Find where the given text appears and provide that cell's center as [x, y] coordinate. 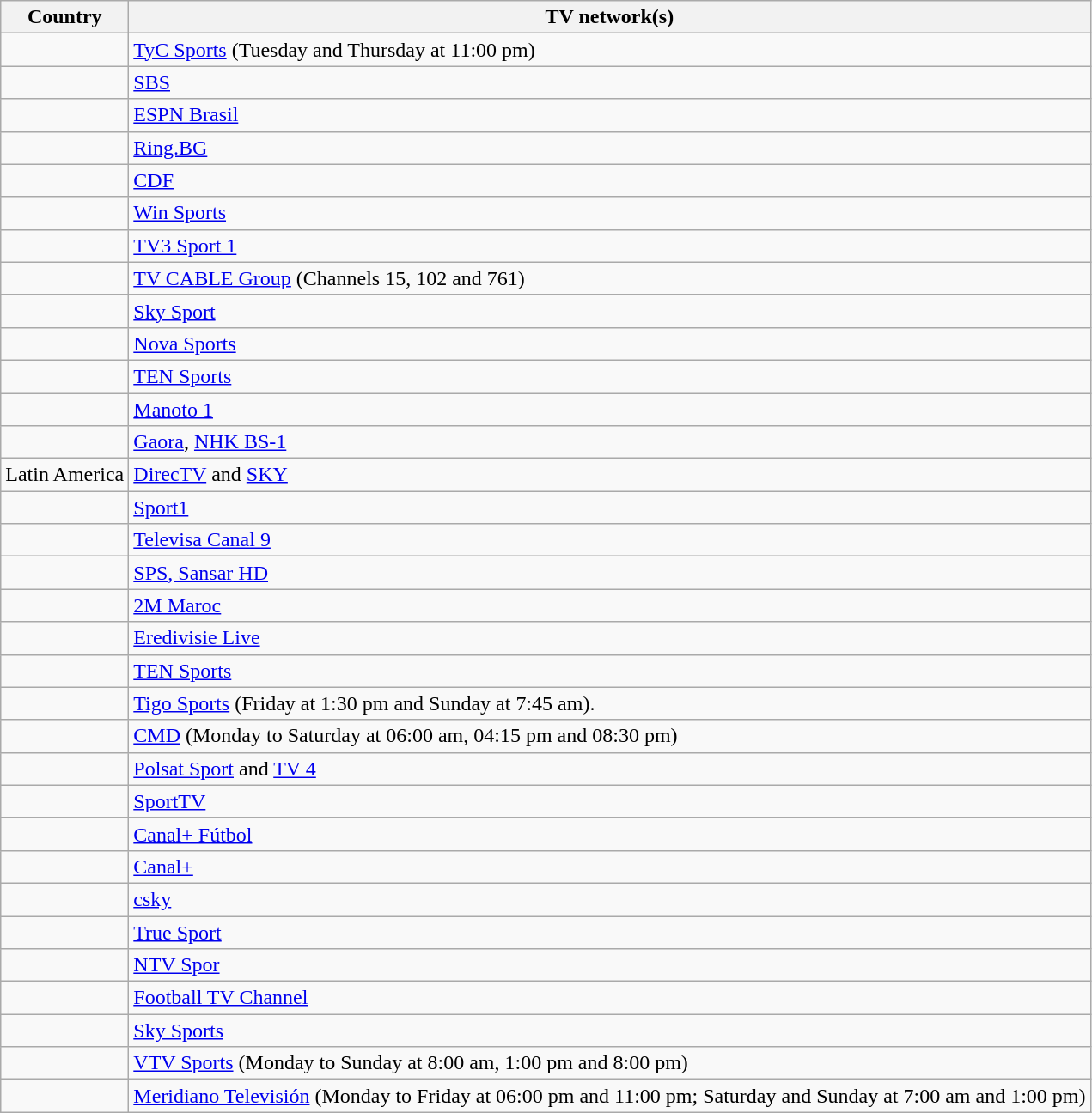
Eredivisie Live [610, 638]
Televisa Canal 9 [610, 540]
SPS, Sansar HD [610, 573]
TV network(s) [610, 17]
Meridiano Televisión (Monday to Friday at 06:00 pm and 11:00 pm; Saturday and Sunday at 7:00 am and 1:00 pm) [610, 1096]
Sport1 [610, 508]
ESPN Brasil [610, 115]
VTV Sports (Monday to Sunday at 8:00 am, 1:00 pm and 8:00 pm) [610, 1063]
CDF [610, 180]
csky [610, 899]
Ring.BG [610, 148]
DirecTV and SKY [610, 475]
True Sport [610, 932]
Sky Sport [610, 311]
Manoto 1 [610, 410]
TV CABLE Group (Channels 15, 102 and 761) [610, 278]
Latin America [65, 475]
SBS [610, 82]
NTV Spor [610, 965]
Polsat Sport and TV 4 [610, 769]
2M Maroc [610, 605]
TV3 Sport 1 [610, 246]
Win Sports [610, 213]
SportTV [610, 801]
Country [65, 17]
CMD (Monday to Saturday at 06:00 am, 04:15 pm and 08:30 pm) [610, 736]
Canal+ [610, 867]
Gaora, NHK BS-1 [610, 442]
Sky Sports [610, 1031]
TyC Sports (Tuesday and Thursday at 11:00 pm) [610, 50]
Tigo Sports (Friday at 1:30 pm and Sunday at 7:45 am). [610, 703]
Football TV Channel [610, 998]
Nova Sports [610, 344]
Canal+ Fútbol [610, 834]
